For the text-containing cell, return its midpoint in (x, y) coordinate format. 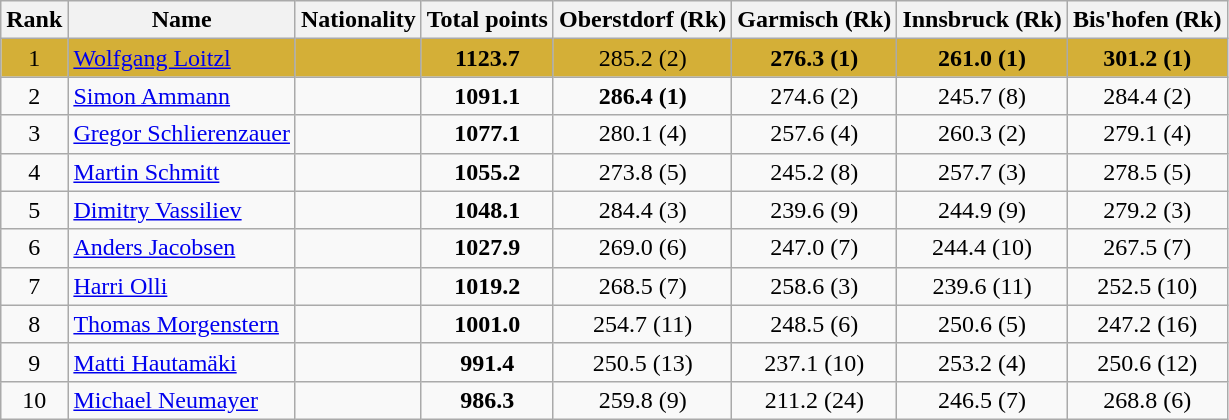
Oberstdorf (Rk) (642, 20)
1019.2 (487, 286)
257.7 (3) (982, 172)
244.4 (10) (982, 248)
237.1 (10) (814, 362)
1048.1 (487, 210)
276.3 (1) (814, 58)
248.5 (6) (814, 324)
4 (34, 172)
991.4 (487, 362)
3 (34, 134)
260.3 (2) (982, 134)
245.2 (8) (814, 172)
1055.2 (487, 172)
247.2 (16) (1147, 324)
239.6 (9) (814, 210)
269.0 (6) (642, 248)
252.5 (10) (1147, 286)
Thomas Morgenstern (182, 324)
Anders Jacobsen (182, 248)
1001.0 (487, 324)
1091.1 (487, 96)
258.6 (3) (814, 286)
267.5 (7) (1147, 248)
239.6 (11) (982, 286)
274.6 (2) (814, 96)
273.8 (5) (642, 172)
259.8 (9) (642, 400)
Wolfgang Loitzl (182, 58)
211.2 (24) (814, 400)
Total points (487, 20)
6 (34, 248)
5 (34, 210)
Simon Ammann (182, 96)
268.8 (6) (1147, 400)
1027.9 (487, 248)
Nationality (358, 20)
250.5 (13) (642, 362)
1 (34, 58)
284.4 (3) (642, 210)
244.9 (9) (982, 210)
257.6 (4) (814, 134)
10 (34, 400)
2 (34, 96)
7 (34, 286)
Garmisch (Rk) (814, 20)
284.4 (2) (1147, 96)
261.0 (1) (982, 58)
250.6 (5) (982, 324)
278.5 (5) (1147, 172)
280.1 (4) (642, 134)
Bis'hofen (Rk) (1147, 20)
Michael Neumayer (182, 400)
279.1 (4) (1147, 134)
245.7 (8) (982, 96)
Name (182, 20)
Rank (34, 20)
279.2 (3) (1147, 210)
254.7 (11) (642, 324)
1077.1 (487, 134)
246.5 (7) (982, 400)
250.6 (12) (1147, 362)
285.2 (2) (642, 58)
253.2 (4) (982, 362)
9 (34, 362)
986.3 (487, 400)
247.0 (7) (814, 248)
301.2 (1) (1147, 58)
Harri Olli (182, 286)
Gregor Schlierenzauer (182, 134)
286.4 (1) (642, 96)
Dimitry Vassiliev (182, 210)
Matti Hautamäki (182, 362)
268.5 (7) (642, 286)
Martin Schmitt (182, 172)
Innsbruck (Rk) (982, 20)
8 (34, 324)
1123.7 (487, 58)
